Return [X, Y] of the center of cell containing provided text 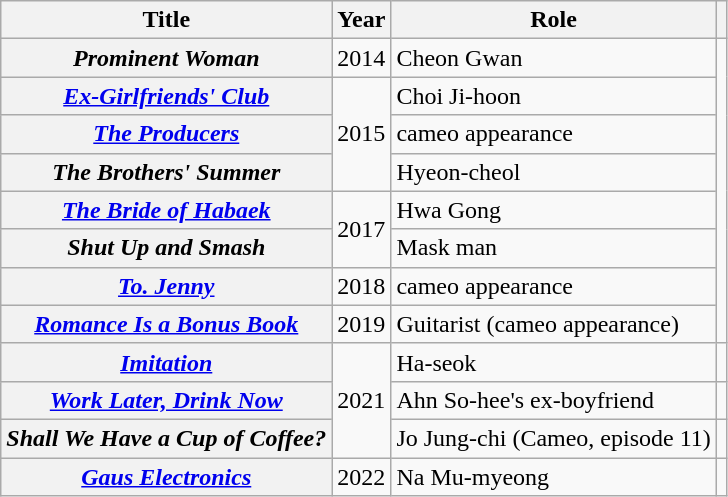
Mask man [554, 248]
Imitation [166, 362]
Year [362, 20]
The Bride of Habaek [166, 210]
Na Mu-myeong [554, 477]
Choi Ji-hoon [554, 96]
To. Jenny [166, 286]
The Producers [166, 134]
Title [166, 20]
Jo Jung-chi (Cameo, episode 11) [554, 438]
Guitarist (cameo appearance) [554, 324]
Prominent Woman [166, 58]
Gaus Electronics [166, 477]
2019 [362, 324]
Ex-Girlfriends' Club [166, 96]
2017 [362, 229]
Shut Up and Smash [166, 248]
Hyeon-cheol [554, 172]
2014 [362, 58]
2022 [362, 477]
The Brothers' Summer [166, 172]
Role [554, 20]
Hwa Gong [554, 210]
Romance Is a Bonus Book [166, 324]
Ahn So-hee's ex-boyfriend [554, 400]
2018 [362, 286]
2015 [362, 134]
Ha-seok [554, 362]
Shall We Have a Cup of Coffee? [166, 438]
Work Later, Drink Now [166, 400]
Cheon Gwan [554, 58]
2021 [362, 400]
